Detect which cell encompasses the target text, then output its (x, y) center coordinate. 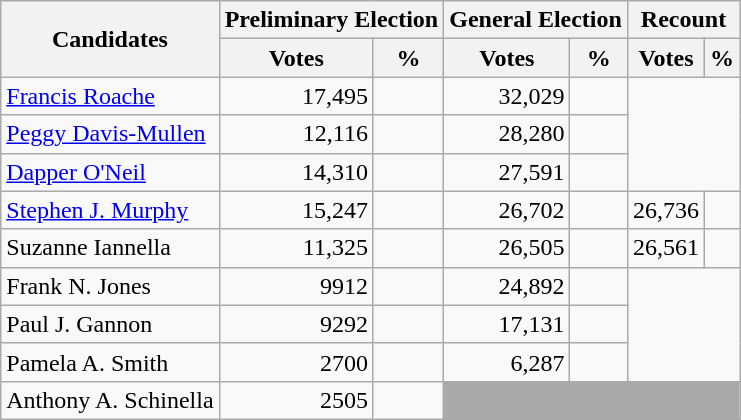
26,702 (507, 210)
Candidates (110, 39)
Francis Roache (110, 96)
12,116 (296, 134)
14,310 (296, 172)
27,591 (507, 172)
General Election (536, 20)
Frank N. Jones (110, 286)
Dapper O'Neil (110, 172)
26,561 (666, 248)
17,495 (296, 96)
24,892 (507, 286)
28,280 (507, 134)
15,247 (296, 210)
26,736 (666, 210)
32,029 (507, 96)
2700 (296, 362)
Suzanne Iannella (110, 248)
26,505 (507, 248)
Recount (683, 20)
9912 (296, 286)
Pamela A. Smith (110, 362)
Peggy Davis-Mullen (110, 134)
9292 (296, 324)
Preliminary Election (332, 20)
Stephen J. Murphy (110, 210)
6,287 (507, 362)
11,325 (296, 248)
17,131 (507, 324)
2505 (296, 400)
Anthony A. Schinella (110, 400)
Paul J. Gannon (110, 324)
